Detect which cell encompasses the target text, then output its (X, Y) center coordinate. 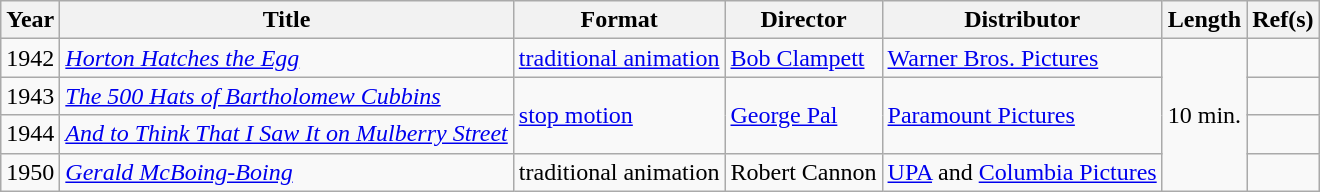
Paramount Pictures (1022, 115)
10 min. (1204, 115)
Distributor (1022, 20)
Horton Hatches the Egg (286, 58)
And to Think That I Saw It on Mulberry Street (286, 134)
1942 (30, 58)
Year (30, 20)
Title (286, 20)
Director (804, 20)
Bob Clampett (804, 58)
Gerald McBoing-Boing (286, 172)
Warner Bros. Pictures (1022, 58)
stop motion (619, 115)
Length (1204, 20)
The 500 Hats of Bartholomew Cubbins (286, 96)
George Pal (804, 115)
Robert Cannon (804, 172)
UPA and Columbia Pictures (1022, 172)
Ref(s) (1283, 20)
1944 (30, 134)
1950 (30, 172)
1943 (30, 96)
Format (619, 20)
